Find where the given text appears and provide that cell's center as (x, y) coordinate. 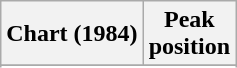
Chart (1984) (72, 34)
Peakposition (189, 34)
